Return the (x, y) coordinate for the center point of the cell that contains the specified text.  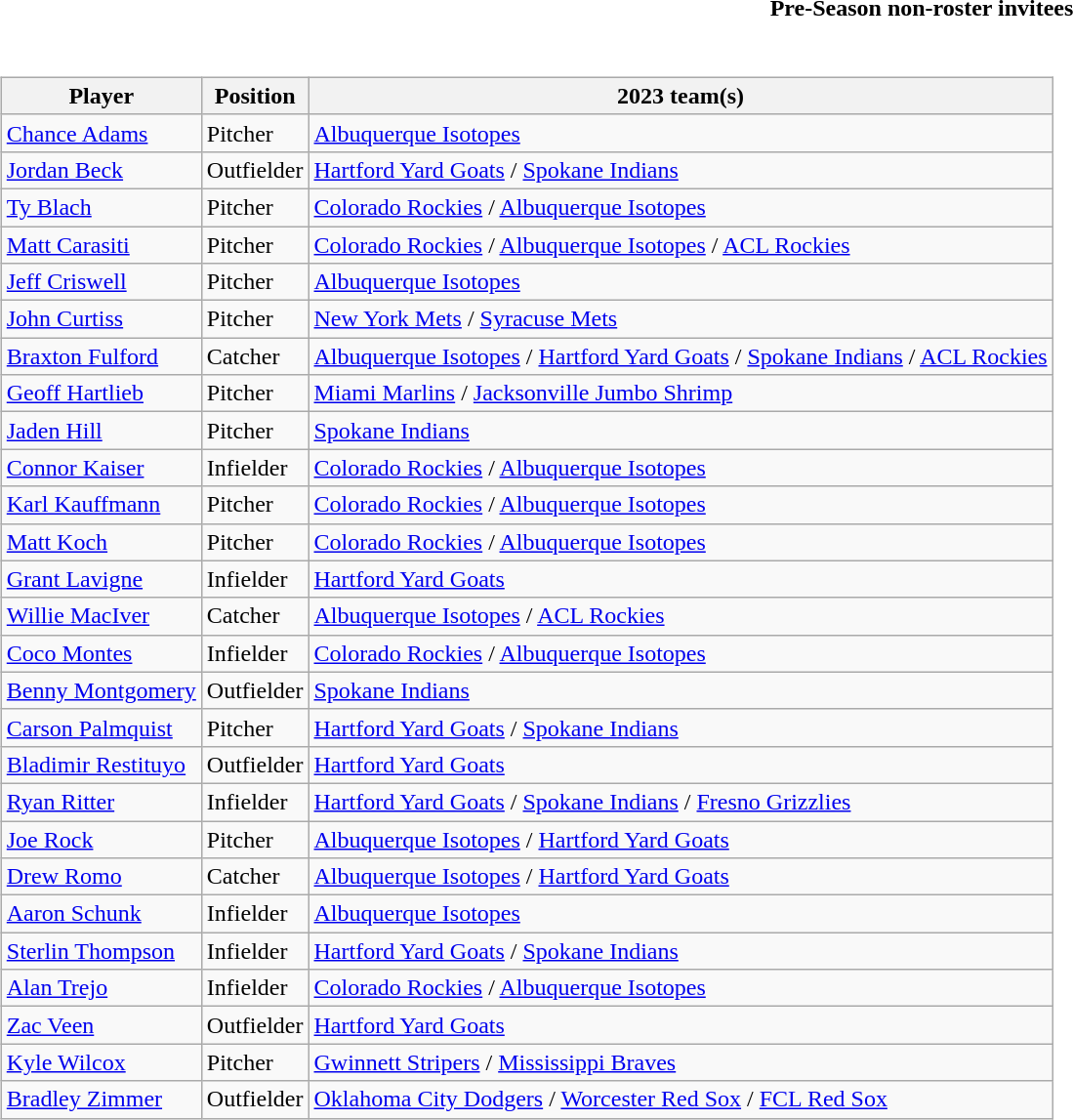
Kyle Wilcox (102, 1062)
Hartford Yard Goats / Spokane Indians / Fresno Grizzlies (681, 802)
Bladimir Restituyo (102, 765)
Matt Carasiti (102, 245)
Chance Adams (102, 133)
New York Mets / Syracuse Mets (681, 319)
Zac Veen (102, 1025)
Willie MacIver (102, 616)
Coco Montes (102, 653)
Joe Rock (102, 839)
Colorado Rockies / Albuquerque Isotopes / ACL Rockies (681, 245)
Gwinnett Stripers / Mississippi Braves (681, 1062)
Grant Lavigne (102, 579)
Jaden Hill (102, 431)
Sterlin Thompson (102, 951)
Aaron Schunk (102, 914)
Player (102, 96)
Albuquerque Isotopes / ACL Rockies (681, 616)
Drew Romo (102, 877)
Matt Koch (102, 542)
Miami Marlins / Jacksonville Jumbo Shrimp (681, 394)
Karl Kauffmann (102, 505)
Connor Kaiser (102, 468)
Braxton Fulford (102, 356)
Albuquerque Isotopes / Hartford Yard Goats / Spokane Indians / ACL Rockies (681, 356)
Ty Blach (102, 207)
2023 team(s) (681, 96)
Jeff Criswell (102, 282)
Benny Montgomery (102, 690)
Ryan Ritter (102, 802)
Jordan Beck (102, 170)
Position (255, 96)
John Curtiss (102, 319)
Alan Trejo (102, 988)
Bradley Zimmer (102, 1099)
Carson Palmquist (102, 727)
Geoff Hartlieb (102, 394)
Oklahoma City Dodgers / Worcester Red Sox / FCL Red Sox (681, 1099)
